Output the (x, y) coordinate of the center of the cell containing the given text.  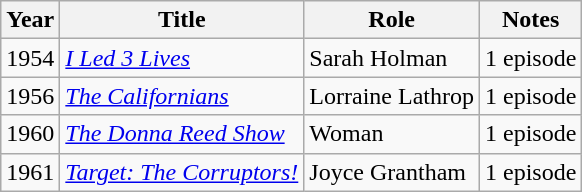
I Led 3 Lives (182, 58)
1954 (30, 58)
Target: The Corruptors! (182, 172)
1960 (30, 134)
1961 (30, 172)
Notes (530, 20)
Lorraine Lathrop (392, 96)
Title (182, 20)
The Donna Reed Show (182, 134)
1956 (30, 96)
Year (30, 20)
Sarah Holman (392, 58)
The Californians (182, 96)
Woman (392, 134)
Joyce Grantham (392, 172)
Role (392, 20)
